Return the (x, y) coordinate for the center point of the cell that contains the specified text.  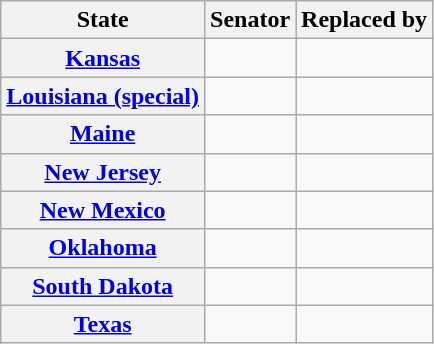
Maine (103, 134)
Oklahoma (103, 248)
New Jersey (103, 172)
Texas (103, 324)
Kansas (103, 58)
Louisiana (special) (103, 96)
South Dakota (103, 286)
Replaced by (364, 20)
New Mexico (103, 210)
State (103, 20)
Senator (250, 20)
